Extract the (X, Y) coordinate from the center of the cell holding the provided text.  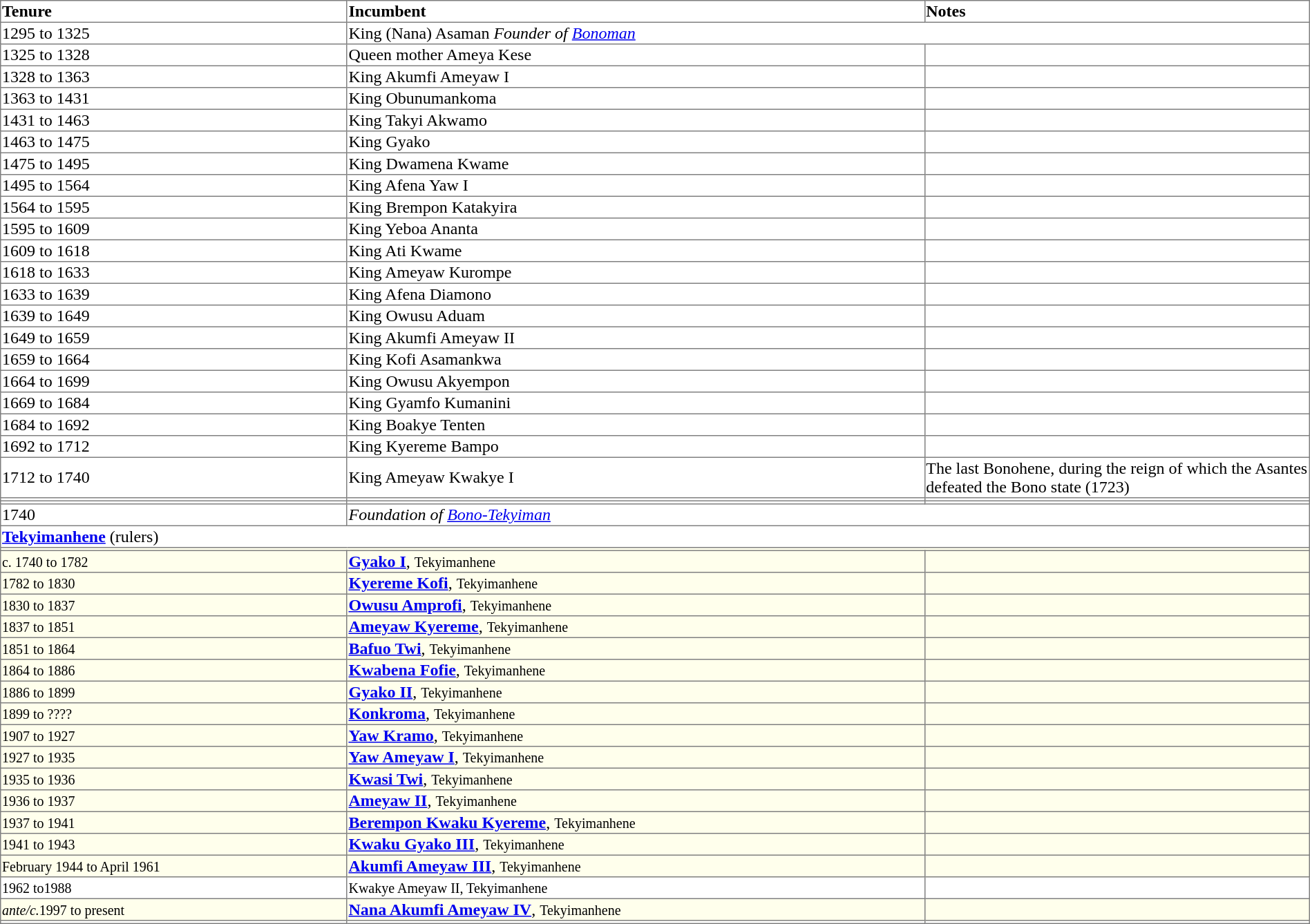
1595 to 1609 (174, 229)
1495 to 1564 (174, 186)
Gyako II, Tekyimanhene (636, 692)
King (Nana) Asaman Founder of Bonoman (828, 33)
1684 to 1692 (174, 425)
1712 to 1740 (174, 477)
ante/c.1997 to present (174, 909)
King Ameyaw Kwakye I (636, 477)
Akumfi Ameyaw III, Tekyimanhene (636, 866)
1692 to 1712 (174, 447)
1328 to 1363 (174, 77)
1907 to 1927 (174, 735)
King Afena Yaw I (636, 186)
Gyako I, Tekyimanhene (636, 561)
Kwasi Twi, Tekyimanhene (636, 779)
1886 to 1899 (174, 692)
King Gyako (636, 142)
King Ameyaw Kurompe (636, 273)
Kwabena Fofie, Tekyimanhene (636, 671)
1740 (174, 515)
1363 to 1431 (174, 99)
1899 to ???? (174, 714)
February 1944 to April 1961 (174, 866)
1830 to 1837 (174, 605)
Kwakye Ameyaw II, Tekyimanhene (636, 888)
1941 to 1943 (174, 845)
1639 to 1649 (174, 316)
Nana Akumfi Ameyaw IV, Tekyimanhene (636, 909)
Ameyaw Kyereme, Tekyimanhene (636, 627)
1295 to 1325 (174, 33)
Tekyimanhene (rulers) (655, 537)
Kwaku Gyako III, Tekyimanhene (636, 845)
1463 to 1475 (174, 142)
King Takyi Akwamo (636, 120)
Kyereme Kofi, Tekyimanhene (636, 584)
Berempon Kwaku Kyereme, Tekyimanhene (636, 822)
1935 to 1936 (174, 779)
1649 to 1659 (174, 338)
Incumbent (636, 12)
The last Bonohene, during the reign of which the Asantes defeated the Bono state (1723) (1117, 477)
King Akumfi Ameyaw II (636, 338)
Foundation of Bono-Tekyiman (828, 515)
Yaw Ameyaw I, Tekyimanhene (636, 758)
King Kofi Asamankwa (636, 360)
King Owusu Aduam (636, 316)
King Akumfi Ameyaw I (636, 77)
1475 to 1495 (174, 164)
1937 to 1941 (174, 822)
Tenure (174, 12)
King Gyamfo Kumanini (636, 403)
King Dwamena Kwame (636, 164)
King Yeboa Ananta (636, 229)
1851 to 1864 (174, 648)
1664 to 1699 (174, 381)
1609 to 1618 (174, 251)
1325 to 1328 (174, 55)
1633 to 1639 (174, 294)
1618 to 1633 (174, 273)
Queen mother Ameya Kese (636, 55)
Bafuo Twi, Tekyimanhene (636, 648)
Ameyaw II, Tekyimanhene (636, 801)
Yaw Kramo, Tekyimanhene (636, 735)
King Brempon Katakyira (636, 207)
King Afena Diamono (636, 294)
King Owusu Akyempon (636, 381)
1431 to 1463 (174, 120)
1837 to 1851 (174, 627)
1669 to 1684 (174, 403)
1936 to 1937 (174, 801)
1864 to 1886 (174, 671)
1659 to 1664 (174, 360)
King Ati Kwame (636, 251)
Konkroma, Tekyimanhene (636, 714)
c. 1740 to 1782 (174, 561)
King Boakye Tenten (636, 425)
Notes (1117, 12)
Owusu Amprofi, Tekyimanhene (636, 605)
King Kyereme Bampo (636, 447)
1927 to 1935 (174, 758)
1782 to 1830 (174, 584)
1564 to 1595 (174, 207)
King Obunumankoma (636, 99)
1962 to1988 (174, 888)
